Return [x, y] of the center of cell containing provided text 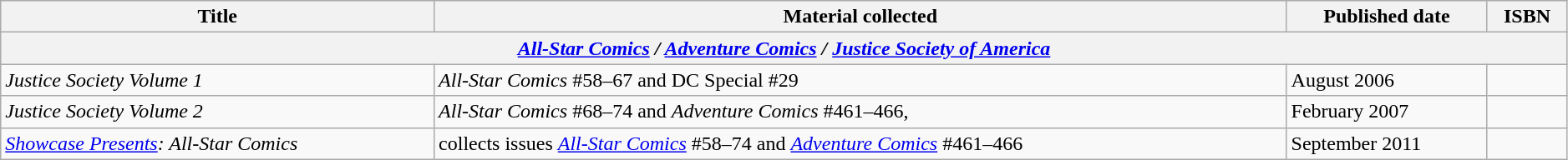
Justice Society Volume 2 [217, 112]
All-Star Comics #68–74 and Adventure Comics #461–466, [860, 112]
All-Star Comics / Adventure Comics / Justice Society of America [784, 48]
Published date [1387, 17]
collects issues All-Star Comics #58–74 and Adventure Comics #461–466 [860, 143]
February 2007 [1387, 112]
Showcase Presents: All-Star Comics [217, 143]
Title [217, 17]
Material collected [860, 17]
August 2006 [1387, 80]
Justice Society Volume 1 [217, 80]
All-Star Comics #58–67 and DC Special #29 [860, 80]
September 2011 [1387, 143]
ISBN [1527, 17]
